From the cell containing the given text, extract its center point as (X, Y) coordinate. 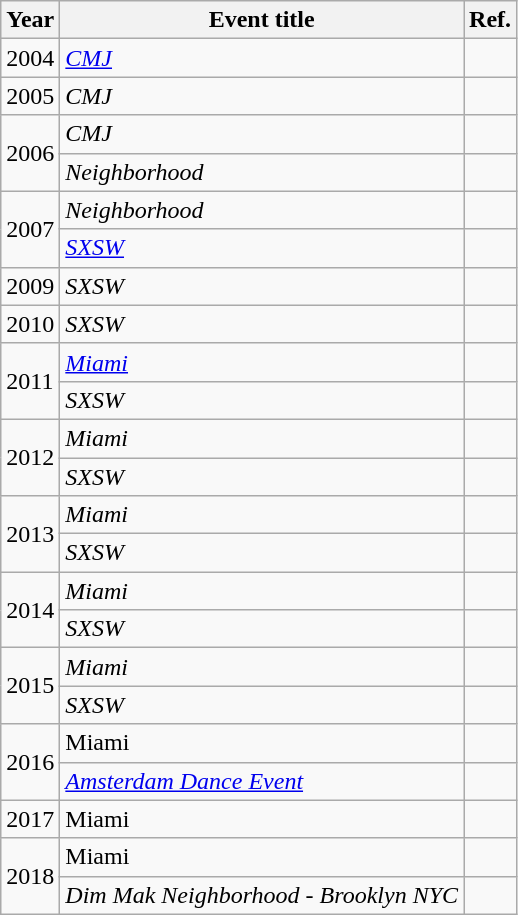
2014 (30, 610)
2015 (30, 686)
2017 (30, 819)
2012 (30, 457)
Ref. (490, 20)
Year (30, 20)
2011 (30, 381)
2006 (30, 153)
Dim Mak Neighborhood - Brooklyn NYC (262, 895)
2009 (30, 286)
2005 (30, 96)
2004 (30, 58)
2010 (30, 324)
2016 (30, 762)
2007 (30, 229)
2018 (30, 876)
Event title (262, 20)
2013 (30, 534)
Amsterdam Dance Event (262, 781)
